Detect which cell encompasses the target text, then output its [X, Y] center coordinate. 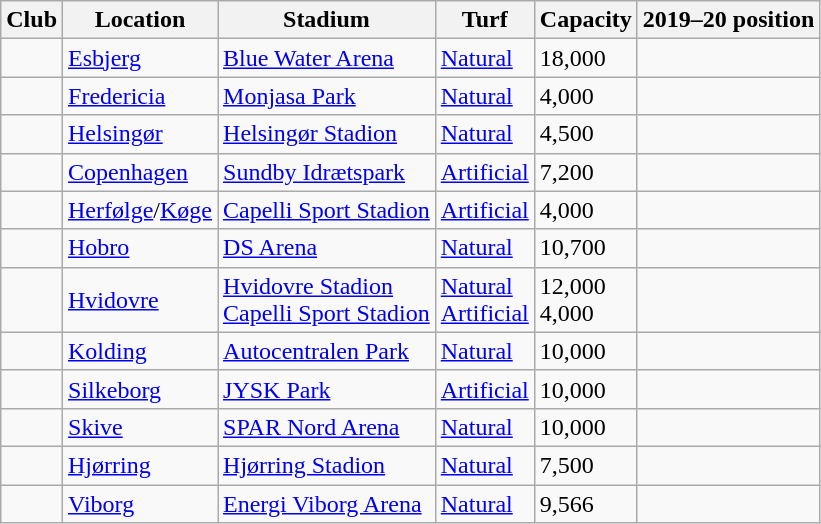
Autocentralen Park [327, 351]
JYSK Park [327, 389]
Skive [140, 427]
Copenhagen [140, 172]
2019–20 position [728, 20]
NaturalArtificial [484, 300]
Capelli Sport Stadion [327, 210]
9,566 [586, 503]
Monjasa Park [327, 96]
DS Arena [327, 248]
Viborg [140, 503]
Kolding [140, 351]
Hjørring [140, 465]
Location [140, 20]
Helsingør Stadion [327, 134]
Hvidovre StadionCapelli Sport Stadion [327, 300]
Capacity [586, 20]
Hvidovre [140, 300]
Hjørring Stadion [327, 465]
Sundby Idrætspark [327, 172]
Fredericia [140, 96]
10,700 [586, 248]
Silkeborg [140, 389]
18,000 [586, 58]
7,500 [586, 465]
7,200 [586, 172]
Stadium [327, 20]
SPAR Nord Arena [327, 427]
Blue Water Arena [327, 58]
12,0004,000 [586, 300]
4,500 [586, 134]
Herfølge/Køge [140, 210]
Helsingør [140, 134]
Energi Viborg Arena [327, 503]
Club [32, 20]
Turf [484, 20]
Esbjerg [140, 58]
Hobro [140, 248]
